Return (x, y) of the center of cell containing provided text 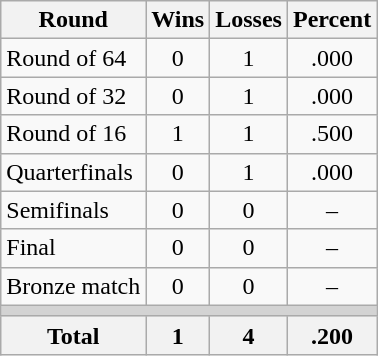
.200 (332, 335)
Bronze match (74, 286)
Round of 16 (74, 134)
Quarterfinals (74, 172)
.500 (332, 134)
Losses (249, 20)
Round of 64 (74, 58)
Final (74, 248)
Round (74, 20)
4 (249, 335)
Percent (332, 20)
Round of 32 (74, 96)
Total (74, 335)
Semifinals (74, 210)
Wins (178, 20)
